Pinpoint the cell where the given text exists, returning its [X, Y] midpoint coordinate. 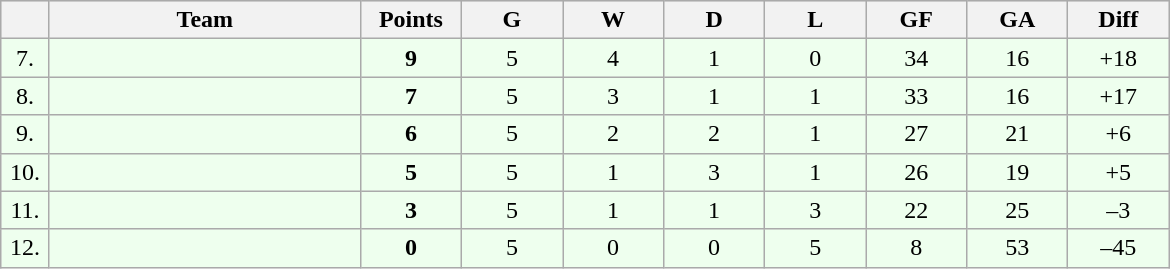
33 [916, 96]
G [512, 20]
+18 [1118, 58]
+5 [1118, 172]
11. [26, 210]
12. [26, 248]
+6 [1118, 134]
9 [410, 58]
Points [410, 20]
Team [204, 20]
21 [1018, 134]
W [612, 20]
19 [1018, 172]
7 [410, 96]
7. [26, 58]
8. [26, 96]
6 [410, 134]
L [816, 20]
–3 [1118, 210]
4 [612, 58]
GF [916, 20]
25 [1018, 210]
27 [916, 134]
9. [26, 134]
26 [916, 172]
10. [26, 172]
–45 [1118, 248]
GA [1018, 20]
D [714, 20]
Diff [1118, 20]
22 [916, 210]
8 [916, 248]
+17 [1118, 96]
34 [916, 58]
53 [1018, 248]
